Provide the (x, y) coordinate of the cell's center where the given text is located.  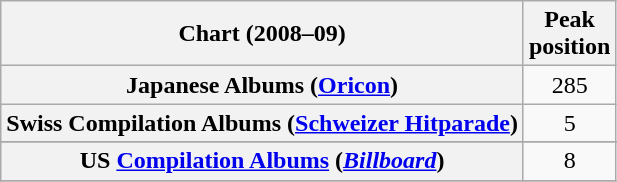
5 (569, 123)
US Compilation Albums (Billboard) (262, 161)
Swiss Compilation Albums (Schweizer Hitparade) (262, 123)
Chart (2008–09) (262, 34)
285 (569, 85)
8 (569, 161)
Peakposition (569, 34)
Japanese Albums (Oricon) (262, 85)
